Output the (X, Y) coordinate of the center of the cell containing the given text.  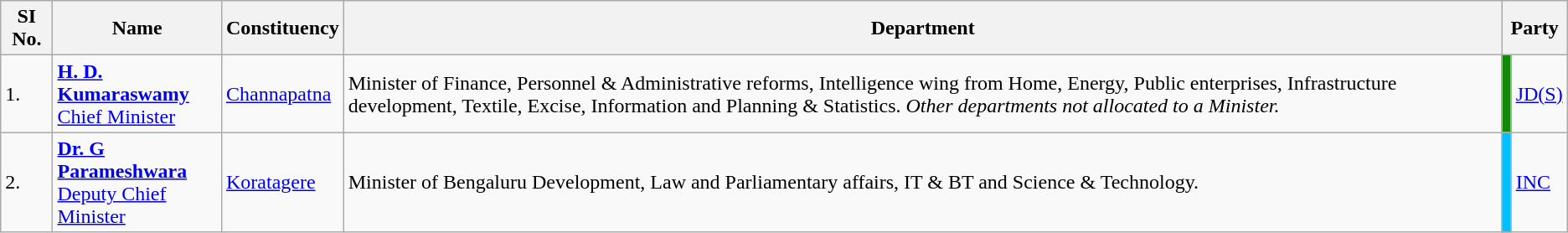
Dr. G ParameshwaraDeputy Chief Minister (137, 183)
Minister of Bengaluru Development, Law and Parliamentary affairs, IT & BT and Science & Technology. (923, 183)
Party (1534, 28)
Name (137, 28)
Constituency (282, 28)
Koratagere (282, 183)
H. D. KumaraswamyChief Minister (137, 94)
1. (27, 94)
SI No. (27, 28)
JD(S) (1540, 94)
Channapatna (282, 94)
Department (923, 28)
INC (1540, 183)
2. (27, 183)
